For the text-containing cell, return its midpoint in [x, y] coordinate format. 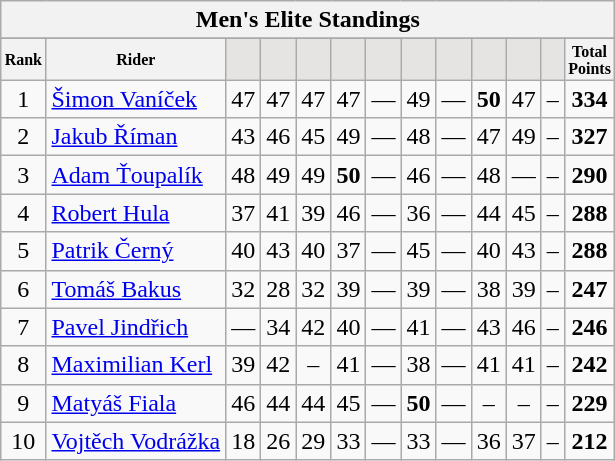
29 [314, 441]
290 [590, 175]
Vojtěch Vodrážka [136, 441]
242 [590, 365]
Šimon Vaníček [136, 99]
28 [278, 289]
Men's Elite Standings [308, 20]
Robert Hula [136, 213]
2 [24, 137]
Rider [136, 60]
Pavel Jindřich [136, 327]
Jakub Říman [136, 137]
Rank [24, 60]
Tomáš Bakus [136, 289]
5 [24, 251]
3 [24, 175]
26 [278, 441]
212 [590, 441]
Maximilian Kerl [136, 365]
246 [590, 327]
334 [590, 99]
7 [24, 327]
327 [590, 137]
10 [24, 441]
247 [590, 289]
Adam Ťoupalík [136, 175]
TotalPoints [590, 60]
4 [24, 213]
1 [24, 99]
18 [244, 441]
8 [24, 365]
229 [590, 403]
34 [278, 327]
9 [24, 403]
6 [24, 289]
Matyáš Fiala [136, 403]
Patrik Černý [136, 251]
